Output the (x, y) coordinate of the center of the cell containing the given text.  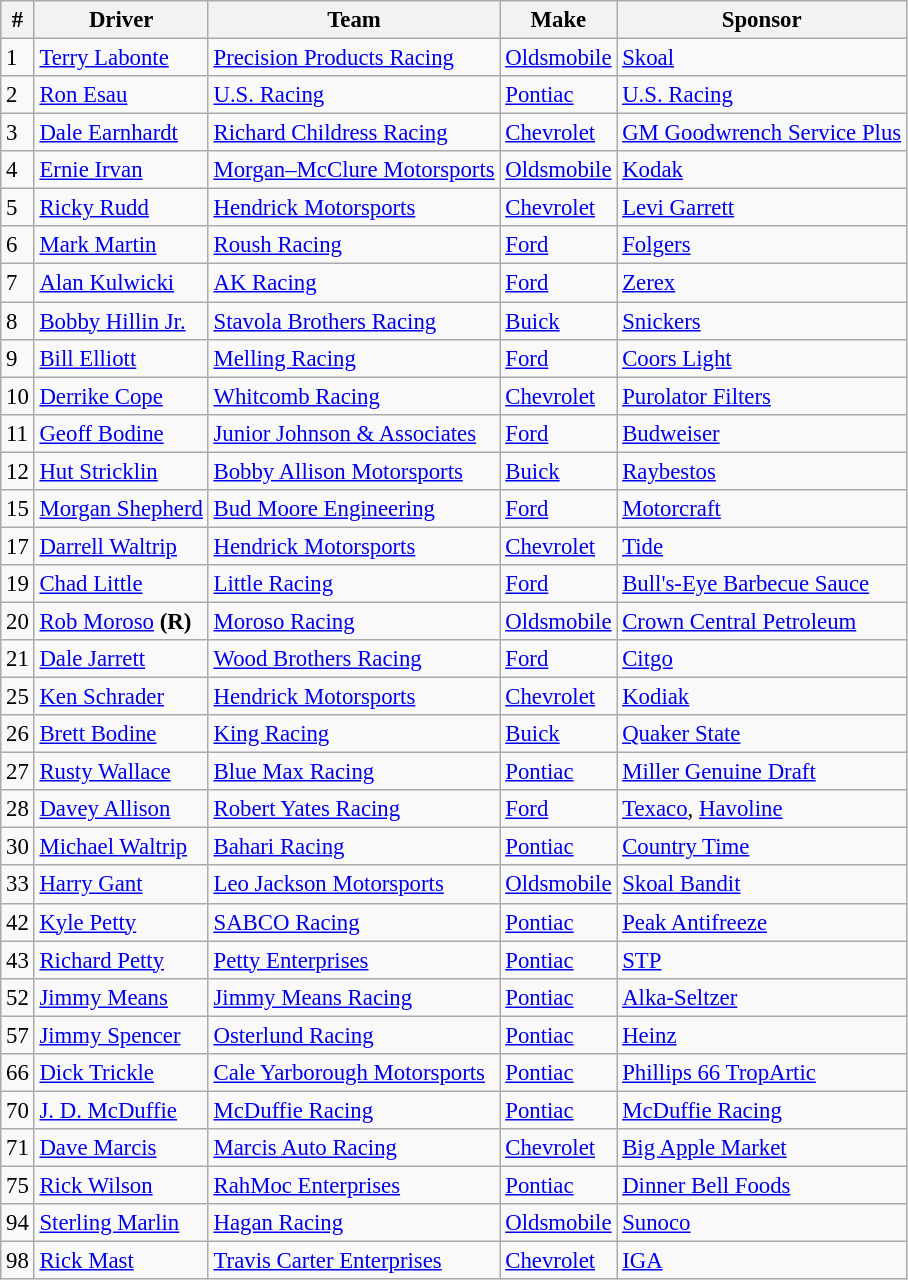
Moroso Racing (354, 621)
Michael Waltrip (121, 847)
Ernie Irvan (121, 170)
7 (18, 283)
Make (558, 20)
42 (18, 922)
12 (18, 471)
27 (18, 772)
Brett Bodine (121, 734)
Blue Max Racing (354, 772)
Little Racing (354, 584)
Quaker State (762, 734)
Petty Enterprises (354, 960)
25 (18, 697)
Roush Racing (354, 245)
Chad Little (121, 584)
5 (18, 208)
Big Apple Market (762, 1148)
Morgan–McClure Motorsports (354, 170)
Alan Kulwicki (121, 283)
Robert Yates Racing (354, 809)
10 (18, 396)
Rick Mast (121, 1261)
IGA (762, 1261)
Tide (762, 546)
Skoal Bandit (762, 885)
Zerex (762, 283)
Folgers (762, 245)
75 (18, 1185)
Hagan Racing (354, 1223)
Ricky Rudd (121, 208)
Purolator Filters (762, 396)
Leo Jackson Motorsports (354, 885)
Bill Elliott (121, 358)
Osterlund Racing (354, 1035)
STP (762, 960)
Jimmy Spencer (121, 1035)
Harry Gant (121, 885)
Dick Trickle (121, 1073)
Bobby Hillin Jr. (121, 321)
28 (18, 809)
Sunoco (762, 1223)
Bahari Racing (354, 847)
Hut Stricklin (121, 471)
98 (18, 1261)
Levi Garrett (762, 208)
Junior Johnson & Associates (354, 433)
Team (354, 20)
Darrell Waltrip (121, 546)
Ken Schrader (121, 697)
Wood Brothers Racing (354, 659)
52 (18, 997)
Citgo (762, 659)
Ron Esau (121, 95)
Alka-Seltzer (762, 997)
2 (18, 95)
Crown Central Petroleum (762, 621)
11 (18, 433)
Dale Jarrett (121, 659)
71 (18, 1148)
Richard Childress Racing (354, 133)
Bud Moore Engineering (354, 509)
Richard Petty (121, 960)
Rusty Wallace (121, 772)
GM Goodwrench Service Plus (762, 133)
30 (18, 847)
Derrike Cope (121, 396)
1 (18, 58)
Phillips 66 TropArtic (762, 1073)
Sterling Marlin (121, 1223)
43 (18, 960)
17 (18, 546)
Mark Martin (121, 245)
Terry Labonte (121, 58)
8 (18, 321)
J. D. McDuffie (121, 1110)
Dale Earnhardt (121, 133)
21 (18, 659)
Peak Antifreeze (762, 922)
Stavola Brothers Racing (354, 321)
Precision Products Racing (354, 58)
Dave Marcis (121, 1148)
Texaco, Havoline (762, 809)
SABCO Racing (354, 922)
Geoff Bodine (121, 433)
Kyle Petty (121, 922)
Dinner Bell Foods (762, 1185)
RahMoc Enterprises (354, 1185)
Country Time (762, 847)
Davey Allison (121, 809)
Marcis Auto Racing (354, 1148)
Motorcraft (762, 509)
Kodak (762, 170)
15 (18, 509)
9 (18, 358)
Rob Moroso (R) (121, 621)
26 (18, 734)
Bobby Allison Motorsports (354, 471)
94 (18, 1223)
Cale Yarborough Motorsports (354, 1073)
Raybestos (762, 471)
70 (18, 1110)
Rick Wilson (121, 1185)
Budweiser (762, 433)
AK Racing (354, 283)
Jimmy Means (121, 997)
Morgan Shepherd (121, 509)
Skoal (762, 58)
66 (18, 1073)
Coors Light (762, 358)
6 (18, 245)
Bull's-Eye Barbecue Sauce (762, 584)
Heinz (762, 1035)
King Racing (354, 734)
57 (18, 1035)
Melling Racing (354, 358)
4 (18, 170)
# (18, 20)
19 (18, 584)
33 (18, 885)
Whitcomb Racing (354, 396)
Sponsor (762, 20)
Miller Genuine Draft (762, 772)
Snickers (762, 321)
3 (18, 133)
Jimmy Means Racing (354, 997)
20 (18, 621)
Kodiak (762, 697)
Driver (121, 20)
Travis Carter Enterprises (354, 1261)
